Extract the [X, Y] coordinate from the center of the cell holding the provided text.  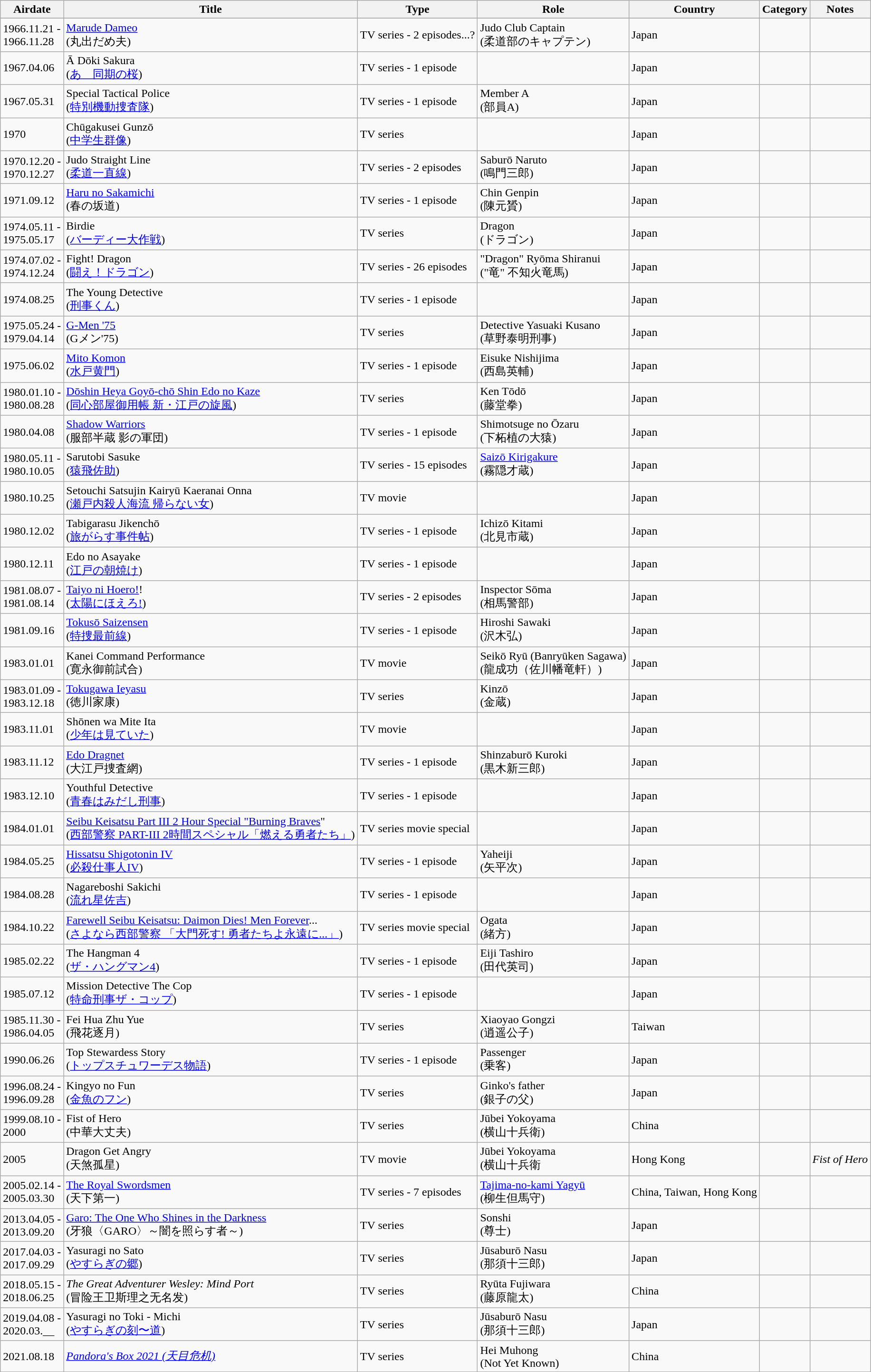
1966.11.21 -1966.11.28 [32, 35]
2013.04.05 -2013.09.20 [32, 1225]
Ā Dōki Sakura(あゝ同期の桜) [211, 68]
Dragon Get Angry(天煞孤星) [211, 1159]
2021.08.18 [32, 1356]
Eisuke Nishijima(西島英輔) [553, 365]
Shōnen wa Mite Ita(少年は見ていた) [211, 729]
1971.09.12 [32, 201]
Shimotsuge no Ōzaru(下柘植の大猿) [553, 432]
2018.05.15 -2018.06.25 [32, 1291]
Dōshin Heya Goyō-chō Shin Edo no Kaze(同心部屋御用帳 新・江戸の旋風) [211, 399]
Hissatsu Shigotonin IV(必殺仕事人IV) [211, 862]
Dragon(ドラゴン) [553, 233]
Notes [840, 10]
2005 [32, 1159]
Detective Yasuaki Kusano(草野泰明刑事) [553, 333]
The Great Adventurer Wesley: Mind Port(冒险王卫斯理之无名发) [211, 1291]
The Hangman 4(ザ・ハングマン4) [211, 961]
Taiwan [695, 1027]
1980.05.11 -1980.10.05 [32, 465]
1981.08.07 -1981.08.14 [32, 597]
Hiroshi Sawaki(沢木弘) [553, 630]
1990.06.26 [32, 1060]
Tajima-no-kami Yagyū(柳生但馬守) [553, 1192]
Saizō Kirigakure(霧隠才蔵) [553, 465]
Sonshi(尊士) [553, 1225]
Farewell Seibu Keisatsu: Daimon Dies! Men Forever...(さよなら西部警察 「大門死す! 勇者たちよ永遠に...」) [211, 928]
Kanei Command Performance(寛永御前試合) [211, 663]
Pandora's Box 2021 (天目危机) [211, 1356]
1974.08.25 [32, 299]
1975.06.02 [32, 365]
"Dragon" Ryōma Shiranui("竜" 不知火竜馬) [553, 267]
Jūbei Yokoyama(横山十兵衛) [553, 1126]
Category [785, 10]
Type [417, 10]
1999.08.10 -2000 [32, 1126]
1983.01.09 -1983.12.18 [32, 696]
Garo: The One Who Shines in the Darkness(牙狼〈GARO〉～闇を照らす者～) [211, 1225]
China, Taiwan, Hong Kong [695, 1192]
1981.09.16 [32, 630]
2017.04.03 -2017.09.29 [32, 1258]
Hong Kong [695, 1159]
2005.02.14 -2005.03.30 [32, 1192]
Inspector Sōma(相馬警部) [553, 597]
Mission Detective The Cop(特命刑事ザ・コップ) [211, 994]
Setouchi Satsujin Kairyū Kaeranai Onna(瀬戸内殺人海流 帰らない女) [211, 498]
Kingyo no Fun(金魚のフン) [211, 1093]
Ogata(緒方) [553, 928]
Ken Tōdō(藤堂拳) [553, 399]
Country [695, 10]
1975.05.24 -1979.04.14 [32, 333]
Edo Dragnet(大江戸捜査網) [211, 762]
Special Tactical Police (特別機動捜査隊) [211, 101]
Fist of Hero (中華大丈夫) [211, 1126]
Mito Komon(水戸黄門) [211, 365]
Saburō Naruto(鳴門三郎) [553, 167]
1984.10.22 [32, 928]
1974.07.02 -1974.12.24 [32, 267]
Member A(部員A) [553, 101]
Yasuragi no Toki - Michi(やすらぎの刻〜道) [211, 1324]
Seikō Ryū (Banryūken Sagawa)(龍成功（佐川幡竜軒）) [553, 663]
1983.11.01 [32, 729]
Kinzō(金蔵) [553, 696]
Marude Dameo(丸出だめ夫) [211, 35]
1967.04.06 [32, 68]
TV series - 15 episodes [417, 465]
Chin Genpin(陳元贇) [553, 201]
Edo no Asayake(江戸の朝焼け) [211, 564]
1984.08.28 [32, 894]
Passenger(乗客) [553, 1060]
1985.07.12 [32, 994]
1980.10.25 [32, 498]
1980.12.11 [32, 564]
1983.11.12 [32, 762]
Judo Club Captain(柔道部のキャプテン) [553, 35]
Fei Hua Zhu Yue (飛花逐月) [211, 1027]
Haru no Sakamichi(春の坂道) [211, 201]
Yasuragi no Sato(やすらぎの郷) [211, 1258]
1980.04.08 [32, 432]
Tokugawa Ieyasu(徳川家康) [211, 696]
Eiji Tashiro(田代英司) [553, 961]
1974.05.11 -1975.05.17 [32, 233]
1996.08.24 -1996.09.28 [32, 1093]
Fist of Hero [840, 1159]
Shadow Warriors(服部半蔵 影の軍団) [211, 432]
Chūgakusei Gunzō(中学生群像) [211, 134]
1980.12.02 [32, 531]
Seibu Keisatsu Part III 2 Hour Special "Burning Braves"(西部警察 PART-III 2時間スペシャル「燃える勇者たち」) [211, 828]
1970 [32, 134]
TV series - 2 episodes...? [417, 35]
Hei Muhong(Not Yet Known) [553, 1356]
1967.05.31 [32, 101]
Nagareboshi Sakichi(流れ星佐吉) [211, 894]
Birdie(バーディー大作戦) [211, 233]
Airdate [32, 10]
2019.04.08 -2020.03.__ [32, 1324]
Ginko's father(銀子の父) [553, 1093]
1984.01.01 [32, 828]
1985.11.30 -1986.04.05 [32, 1027]
Top Stewardess Story(トップスチュワーデス物語) [211, 1060]
Role [553, 10]
1984.05.25 [32, 862]
The Royal Swordsmen(天下第一) [211, 1192]
Sarutobi Sasuke(猿飛佐助) [211, 465]
Yaheiji(矢平次) [553, 862]
Shinzaburō Kuroki(黒木新三郎) [553, 762]
The Young Detective(刑事くん) [211, 299]
Title [211, 10]
1985.02.22 [32, 961]
Ryūta Fujiwara(藤原龍太) [553, 1291]
1983.12.10 [32, 796]
Fight! Dragon(闘え！ドラゴン) [211, 267]
Xiaoyao Gongzi(逍遥公子) [553, 1027]
1980.01.10 -1980.08.28 [32, 399]
Youthful Detective(青春はみだし刑事) [211, 796]
Tokusō Saizensen(特捜最前線) [211, 630]
Taiyo ni Hoero!!(太陽にほえろ!) [211, 597]
Judo Straight Line(柔道一直線) [211, 167]
G-Men '75(Gメン'75) [211, 333]
1970.12.20 -1970.12.27 [32, 167]
Ichizō Kitami(北見市蔵) [553, 531]
Jūbei Yokoyama(横山十兵衛 [553, 1159]
TV series - 26 episodes [417, 267]
TV series - 7 episodes [417, 1192]
1983.01.01 [32, 663]
Tabigarasu Jikenchō(旅がらす事件帖) [211, 531]
